Capture the cell that displays the provided text and extract its (x, y) central coordinate. 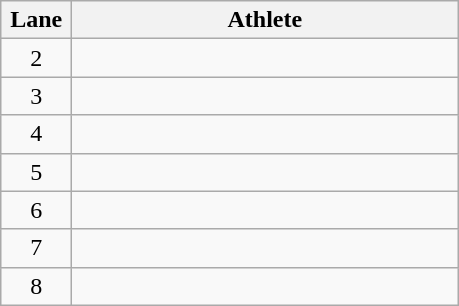
5 (36, 172)
Athlete (265, 20)
Lane (36, 20)
6 (36, 210)
2 (36, 58)
8 (36, 286)
3 (36, 96)
7 (36, 248)
4 (36, 134)
